From the cell containing the given text, extract its center point as (X, Y) coordinate. 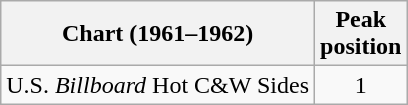
U.S. Billboard Hot C&W Sides (158, 85)
Chart (1961–1962) (158, 34)
Peakposition (361, 34)
1 (361, 85)
